Extract the (X, Y) coordinate from the center of the cell holding the provided text.  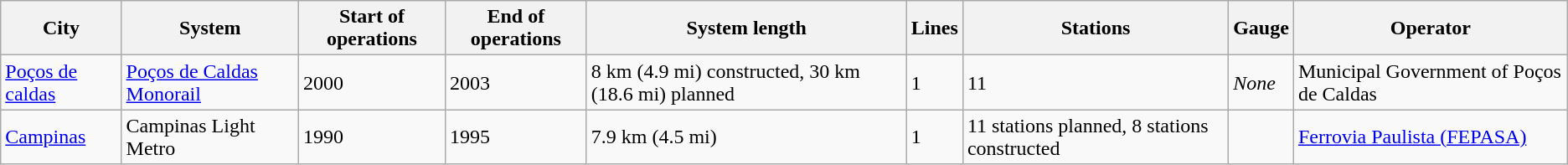
System (209, 28)
Gauge (1261, 28)
Poços de caldas (61, 82)
End of operations (516, 28)
None (1261, 82)
11 stations planned, 8 stations constructed (1096, 137)
Start of operations (372, 28)
Campinas Light Metro (209, 137)
2003 (516, 82)
1995 (516, 137)
Lines (935, 28)
Campinas (61, 137)
Poços de Caldas Monorail (209, 82)
City (61, 28)
Municipal Government of Poços de Caldas (1431, 82)
8 km (4.9 mi) constructed, 30 km (18.6 mi) planned (746, 82)
7.9 km (4.5 mi) (746, 137)
Stations (1096, 28)
1990 (372, 137)
Operator (1431, 28)
11 (1096, 82)
Ferrovia Paulista (FEPASA) (1431, 137)
System length (746, 28)
2000 (372, 82)
